Detect which cell encompasses the target text, then output its [x, y] center coordinate. 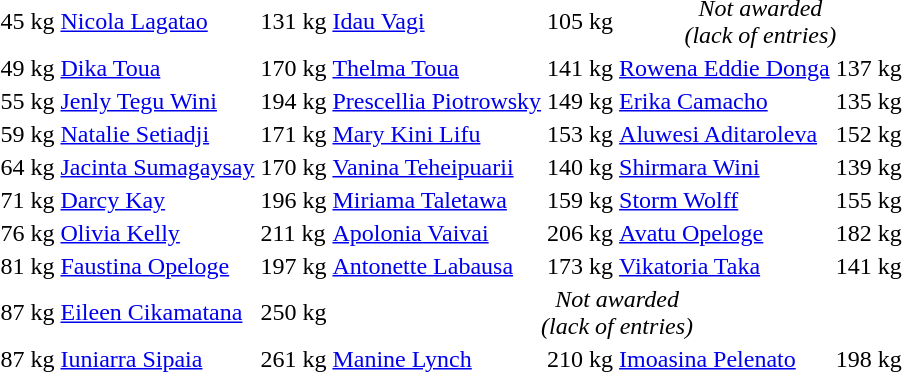
196 kg [294, 200]
Mary Kini Lifu [437, 134]
211 kg [294, 233]
Antonette Labausa [437, 266]
197 kg [294, 266]
Dika Toua [158, 68]
250 kg [294, 312]
Olivia Kelly [158, 233]
149 kg [580, 101]
153 kg [580, 134]
Natalie Setiadji [158, 134]
Jenly Tegu Wini [158, 101]
Faustina Opeloge [158, 266]
Avatu Opeloge [725, 233]
Vanina Teheipuarii [437, 167]
173 kg [580, 266]
194 kg [294, 101]
Darcy Kay [158, 200]
Jacinta Sumagaysay [158, 167]
159 kg [580, 200]
Miriama Taletawa [437, 200]
171 kg [294, 134]
Aluwesi Aditaroleva [725, 134]
Vikatoria Taka [725, 266]
206 kg [580, 233]
Eileen Cikamatana [158, 312]
Rowena Eddie Donga [725, 68]
Shirmara Wini [725, 167]
Erika Camacho [725, 101]
Apolonia Vaivai [437, 233]
Prescellia Piotrowsky [437, 101]
141 kg [580, 68]
140 kg [580, 167]
Storm Wolff [725, 200]
Thelma Toua [437, 68]
